Return [x, y] of the center of cell containing provided text 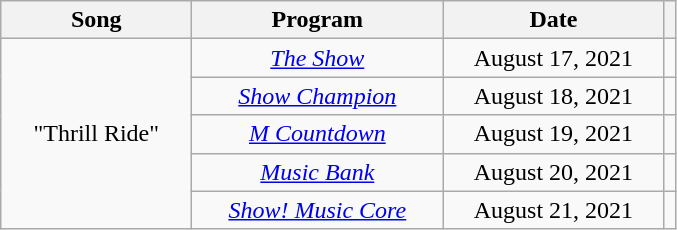
The Show [318, 58]
August 21, 2021 [554, 210]
Show! Music Core [318, 210]
"Thrill Ride" [96, 134]
Date [554, 20]
August 20, 2021 [554, 172]
Program [318, 20]
M Countdown [318, 134]
Music Bank [318, 172]
August 19, 2021 [554, 134]
Song [96, 20]
August 17, 2021 [554, 58]
Show Champion [318, 96]
August 18, 2021 [554, 96]
